Detect which cell encompasses the target text, then output its (x, y) center coordinate. 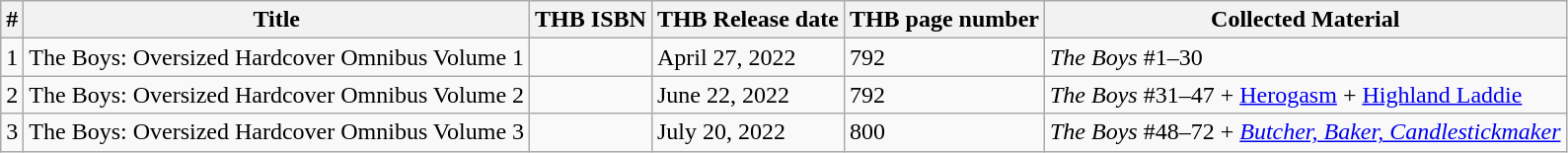
The Boys #48–72 + Butcher, Baker, Candlestickmaker (1305, 132)
The Boys: Oversized Hardcover Omnibus Volume 1 (276, 57)
1 (12, 57)
The Boys: Oversized Hardcover Omnibus Volume 3 (276, 132)
The Boys: Oversized Hardcover Omnibus Volume 2 (276, 95)
THB ISBN (591, 20)
800 (943, 132)
Title (276, 20)
April 27, 2022 (748, 57)
# (12, 20)
2 (12, 95)
THB page number (943, 20)
THB Release date (748, 20)
Collected Material (1305, 20)
The Boys #1–30 (1305, 57)
June 22, 2022 (748, 95)
July 20, 2022 (748, 132)
3 (12, 132)
The Boys #31–47 + Herogasm + Highland Laddie (1305, 95)
